Scan for the cell matching the given text and deliver its (x, y) coordinate at center. 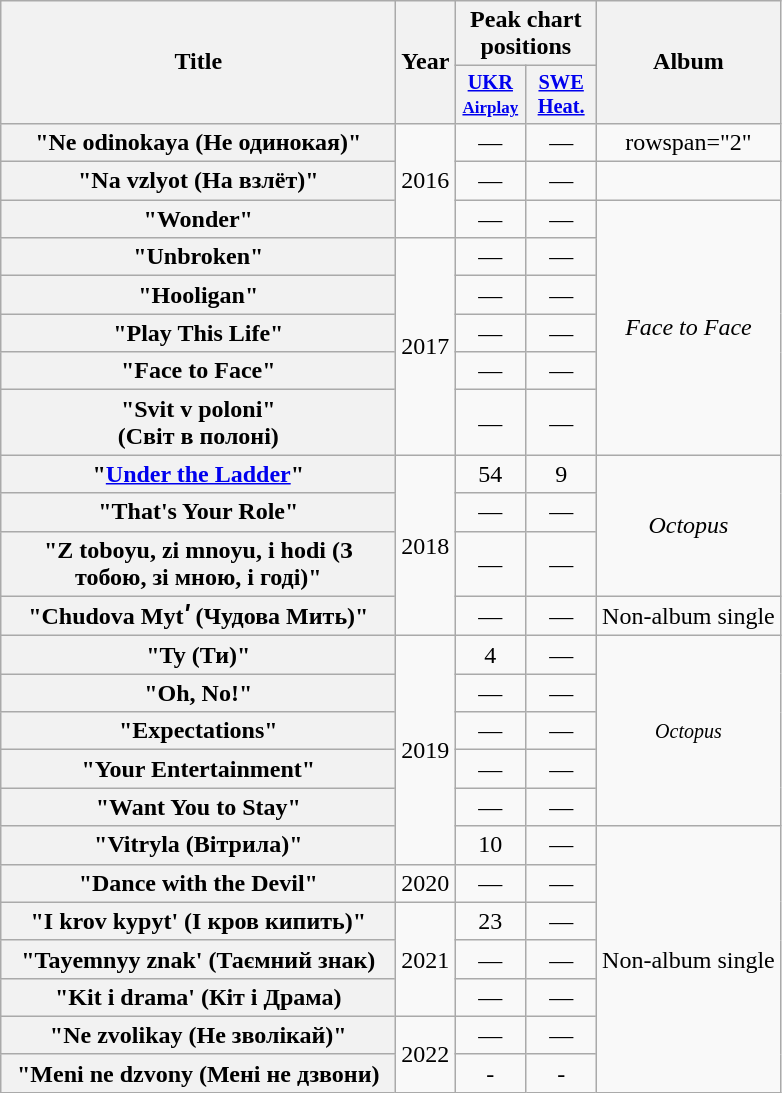
"Z toboyu, zi mnoyu, i hodi (З тобою, зі мною, і годі)" (198, 564)
UKRAirplay (490, 95)
2019 (426, 750)
2020 (426, 883)
Face to Face (689, 328)
"That's Your Role" (198, 512)
Peak chart positions (526, 34)
"Dance with the Devil" (198, 883)
Year (426, 62)
"Kit i drama' (Кіт і Драма) (198, 997)
9 (562, 474)
rowspan="2" (689, 142)
"Ty (Ти)" (198, 655)
"Face to Face" (198, 371)
Title (198, 62)
23 (490, 921)
"Want You to Stay" (198, 807)
SWEHeat. (562, 95)
"Under the Ladder" (198, 474)
Album (689, 62)
"Vitryla (Вітрила)" (198, 845)
2022 (426, 1054)
"Play This Life" (198, 333)
"I krov kypyt' (І кров кипить)" (198, 921)
"Na vzlyot (На взлёт)" (198, 181)
2018 (426, 546)
"Ne odinokaya (Не одинокая)" (198, 142)
"Ne zvolikay (Не зволікай)" (198, 1035)
"Chudova Mytʹ (Чудова Мить)" (198, 616)
"Svit v poloni"(Світ в полоні) (198, 422)
"Wonder" (198, 219)
10 (490, 845)
"Your Entertainment" (198, 769)
"Meni ne dzvony (Мені не дзвони) (198, 1073)
"Expectations" (198, 731)
4 (490, 655)
"Tayemnyy znak' (Таємний знак) (198, 959)
"Hooligan" (198, 295)
2016 (426, 180)
2021 (426, 959)
"Oh, No!" (198, 693)
"Unbroken" (198, 257)
54 (490, 474)
2017 (426, 346)
